Identify which cell holds the provided text, then report its (x, y) central coordinate. 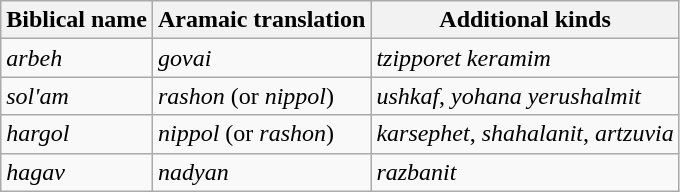
razbanit (525, 172)
hargol (77, 134)
Aramaic translation (261, 20)
hagav (77, 172)
sol'am (77, 96)
rashon (or nippol) (261, 96)
tzipporet keramim (525, 58)
karsephet, shahalanit, artzuvia (525, 134)
arbeh (77, 58)
nippol (or rashon) (261, 134)
Biblical name (77, 20)
Additional kinds (525, 20)
govai (261, 58)
ushkaf, yohana yerushalmit (525, 96)
nadyan (261, 172)
